For the text-containing cell, return its midpoint in [X, Y] coordinate format. 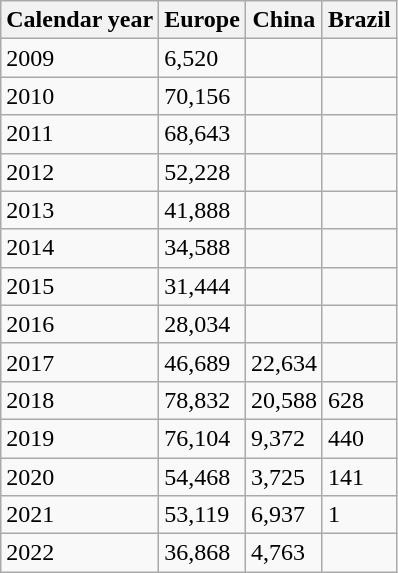
3,725 [284, 477]
53,119 [202, 515]
20,588 [284, 400]
2013 [80, 210]
2017 [80, 362]
440 [359, 438]
28,034 [202, 324]
70,156 [202, 96]
46,689 [202, 362]
52,228 [202, 172]
2014 [80, 248]
78,832 [202, 400]
141 [359, 477]
4,763 [284, 553]
2019 [80, 438]
2015 [80, 286]
6,937 [284, 515]
2011 [80, 134]
Europe [202, 20]
Calendar year [80, 20]
China [284, 20]
Brazil [359, 20]
68,643 [202, 134]
34,588 [202, 248]
628 [359, 400]
31,444 [202, 286]
2018 [80, 400]
9,372 [284, 438]
41,888 [202, 210]
2010 [80, 96]
2021 [80, 515]
1 [359, 515]
76,104 [202, 438]
2016 [80, 324]
2020 [80, 477]
6,520 [202, 58]
2009 [80, 58]
36,868 [202, 553]
54,468 [202, 477]
2012 [80, 172]
22,634 [284, 362]
2022 [80, 553]
